Capture the cell that displays the provided text and extract its (x, y) central coordinate. 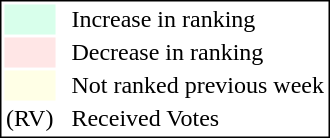
Increase in ranking (198, 19)
(RV) (29, 119)
Decrease in ranking (198, 53)
Not ranked previous week (198, 85)
Received Votes (198, 119)
